Output the (x, y) coordinate of the center of the cell containing the given text.  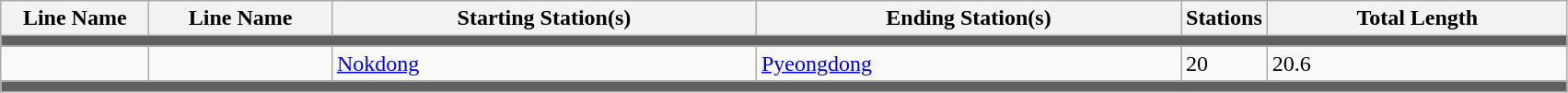
20 (1224, 64)
Total Length (1417, 18)
Pyeongdong (969, 64)
Stations (1224, 18)
Nokdong (543, 64)
Starting Station(s) (543, 18)
20.6 (1417, 64)
Ending Station(s) (969, 18)
